Return the [x, y] coordinate for the center point of the cell that contains the specified text.  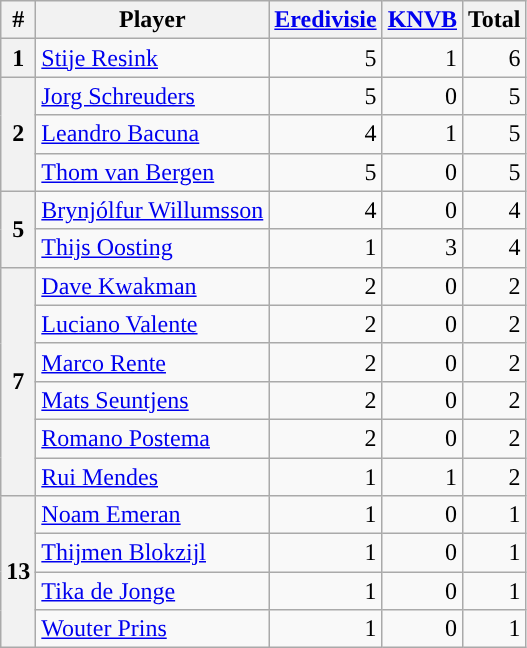
3 [422, 248]
Romano Postema [152, 438]
13 [18, 572]
Marco Rente [152, 362]
6 [495, 58]
Brynjólfur Willumsson [152, 210]
Thijs Oosting [152, 248]
7 [18, 381]
Jorg Schreuders [152, 96]
Luciano Valente [152, 324]
Dave Kwakman [152, 286]
Thom van Bergen [152, 172]
Thijmen Blokzijl [152, 553]
Noam Emeran [152, 515]
Mats Seuntjens [152, 400]
Rui Mendes [152, 477]
Leandro Bacuna [152, 134]
KNVB [422, 20]
# [18, 20]
Eredivisie [326, 20]
Tika de Jonge [152, 591]
Player [152, 20]
Total [495, 20]
Wouter Prins [152, 629]
Stije Resink [152, 58]
